Extract the [x, y] coordinate from the center of the cell holding the provided text.  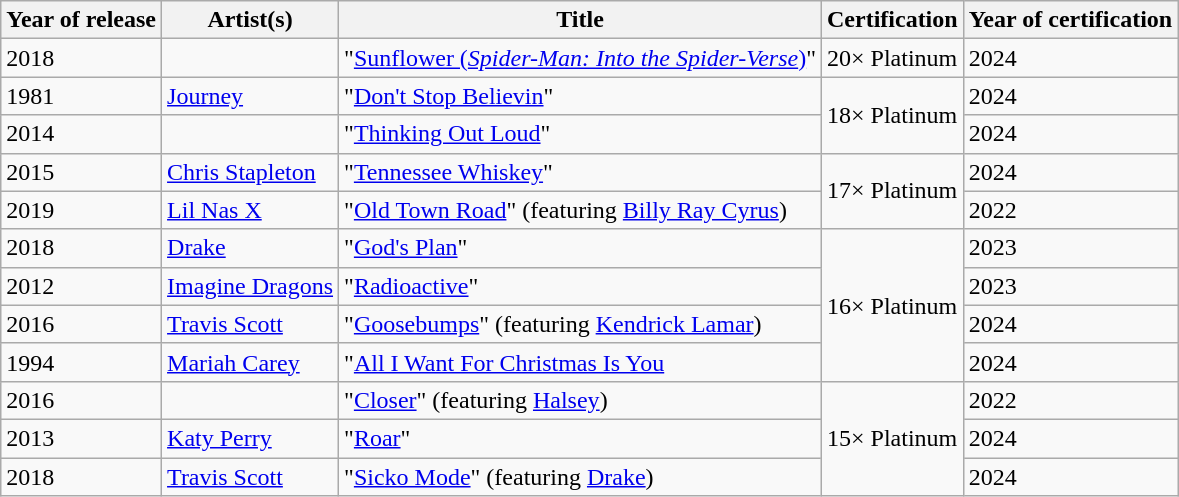
"Roar" [580, 438]
2015 [82, 172]
2012 [82, 286]
18× Platinum [892, 115]
Journey [250, 96]
Mariah Carey [250, 362]
2014 [82, 134]
"Thinking Out Loud" [580, 134]
Artist(s) [250, 20]
Title [580, 20]
"Radioactive" [580, 286]
Drake [250, 248]
2019 [82, 210]
17× Platinum [892, 191]
Chris Stapleton [250, 172]
"Sunflower (Spider-Man: Into the Spider-Verse)" [580, 58]
"God's Plan" [580, 248]
15× Platinum [892, 438]
"Closer" (featuring Halsey) [580, 400]
Katy Perry [250, 438]
"Tennessee Whiskey" [580, 172]
1981 [82, 96]
Imagine Dragons [250, 286]
"Goosebumps" (featuring Kendrick Lamar) [580, 324]
16× Platinum [892, 305]
2013 [82, 438]
20× Platinum [892, 58]
1994 [82, 362]
Certification [892, 20]
Year of certification [1070, 20]
"Old Town Road" (featuring Billy Ray Cyrus) [580, 210]
Year of release [82, 20]
"All I Want For Christmas Is You [580, 362]
Lil Nas X [250, 210]
"Sicko Mode" (featuring Drake) [580, 477]
"Don't Stop Believin" [580, 96]
